Provide the [x, y] coordinate of the cell's center where the given text is located.  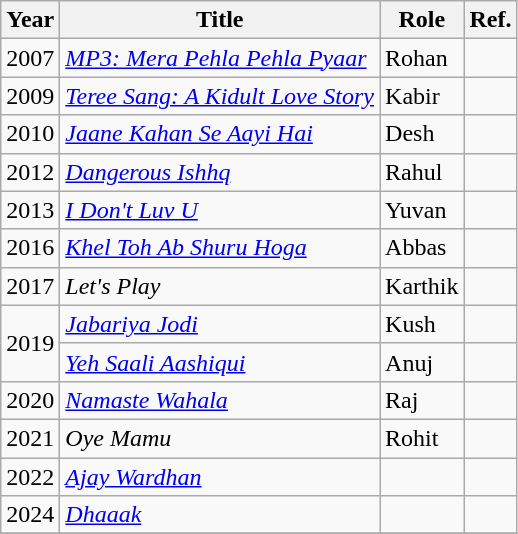
2009 [30, 96]
Rahul [422, 172]
2020 [30, 400]
Oye Mamu [220, 438]
Jaane Kahan Se Aayi Hai [220, 134]
MP3: Mera Pehla Pehla Pyaar [220, 58]
Karthik [422, 286]
Desh [422, 134]
Dhaaak [220, 515]
Kush [422, 324]
2007 [30, 58]
Raj [422, 400]
2019 [30, 343]
Jabariya Jodi [220, 324]
Ref. [490, 20]
2022 [30, 477]
Yuvan [422, 210]
Namaste Wahala [220, 400]
Rohan [422, 58]
Title [220, 20]
Let's Play [220, 286]
Dangerous Ishhq [220, 172]
Anuj [422, 362]
Rohit [422, 438]
2016 [30, 248]
Ajay Wardhan [220, 477]
Kabir [422, 96]
Yeh Saali Aashiqui [220, 362]
2017 [30, 286]
2012 [30, 172]
Year [30, 20]
I Don't Luv U [220, 210]
2013 [30, 210]
2024 [30, 515]
Teree Sang: A Kidult Love Story [220, 96]
Role [422, 20]
2021 [30, 438]
Abbas [422, 248]
2010 [30, 134]
Khel Toh Ab Shuru Hoga [220, 248]
